Search for the cell housing the specified text and yield its (x, y) center coordinate. 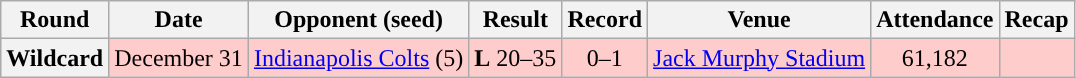
L 20–35 (516, 58)
Record (605, 20)
Wildcard (55, 58)
0–1 (605, 58)
Date (179, 20)
Round (55, 20)
Indianapolis Colts (5) (358, 58)
Jack Murphy Stadium (760, 58)
Venue (760, 20)
61,182 (935, 58)
Result (516, 20)
December 31 (179, 58)
Recap (1036, 20)
Attendance (935, 20)
Opponent (seed) (358, 20)
